Output the [x, y] coordinate of the center of the cell containing the given text.  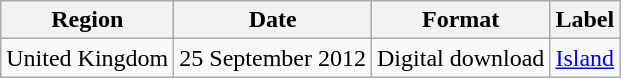
Island [585, 58]
United Kingdom [88, 58]
Date [273, 20]
Format [461, 20]
Region [88, 20]
Digital download [461, 58]
Label [585, 20]
25 September 2012 [273, 58]
